Determine the [x, y] coordinate at the center of the cell enclosing the given text.  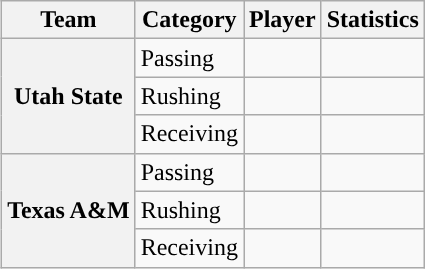
Category [189, 20]
Team [69, 20]
Statistics [372, 20]
Texas A&M [69, 210]
Utah State [69, 96]
Player [283, 20]
